Provide the (X, Y) coordinate of the cell's center where the given text is located.  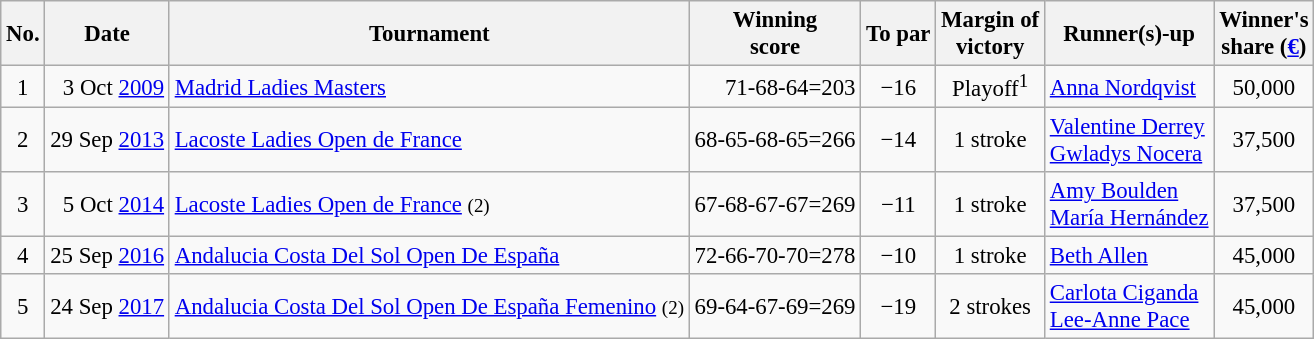
−14 (898, 140)
3 (23, 204)
−11 (898, 204)
Andalucia Costa Del Sol Open De España (429, 256)
Valentine Derrey Gwladys Nocera (1128, 140)
5 (23, 306)
Runner(s)-up (1128, 34)
Madrid Ladies Masters (429, 87)
2 (23, 140)
24 Sep 2017 (107, 306)
Lacoste Ladies Open de France (429, 140)
69-64-67-69=269 (775, 306)
Winningscore (775, 34)
Margin ofvictory (990, 34)
Lacoste Ladies Open de France (2) (429, 204)
No. (23, 34)
Andalucia Costa Del Sol Open De España Femenino (2) (429, 306)
1 (23, 87)
29 Sep 2013 (107, 140)
Beth Allen (1128, 256)
−16 (898, 87)
Amy Boulden María Hernández (1128, 204)
2 strokes (990, 306)
72-66-70-70=278 (775, 256)
−19 (898, 306)
Tournament (429, 34)
Anna Nordqvist (1128, 87)
Carlota Ciganda Lee-Anne Pace (1128, 306)
68-65-68-65=266 (775, 140)
67-68-67-67=269 (775, 204)
3 Oct 2009 (107, 87)
Date (107, 34)
50,000 (1264, 87)
5 Oct 2014 (107, 204)
To par (898, 34)
71-68-64=203 (775, 87)
Playoff1 (990, 87)
−10 (898, 256)
Winner'sshare (€) (1264, 34)
25 Sep 2016 (107, 256)
4 (23, 256)
